Scan for the cell matching the given text and deliver its [X, Y] coordinate at center. 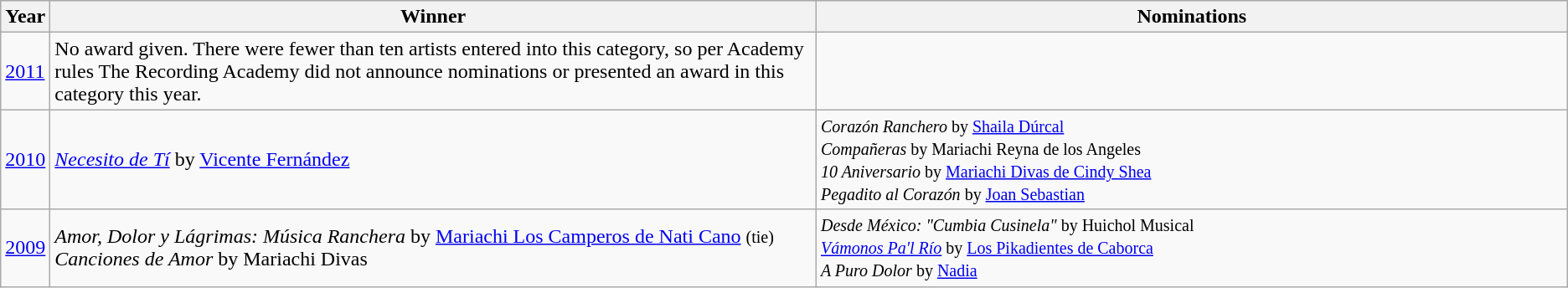
2009 [25, 248]
Nominations [1191, 17]
Necesito de Tí by Vicente Fernández [434, 159]
2010 [25, 159]
Year [25, 17]
Desde México: "Cumbia Cusinela" by Huichol MusicalVámonos Pa'l Río by Los Pikadientes de CaborcaA Puro Dolor by Nadia [1191, 248]
2011 [25, 71]
Winner [434, 17]
Amor, Dolor y Lágrimas: Música Ranchera by Mariachi Los Camperos de Nati Cano (tie) Canciones de Amor by Mariachi Divas [434, 248]
